Scan for the cell matching the given text and deliver its [x, y] coordinate at center. 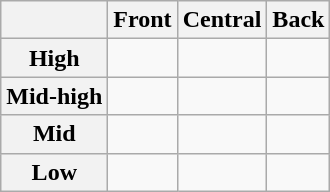
Low [54, 172]
Mid-high [54, 96]
Front [142, 20]
Central [222, 20]
Back [298, 20]
Mid [54, 134]
High [54, 58]
